From the cell containing the given text, extract its center point as [x, y] coordinate. 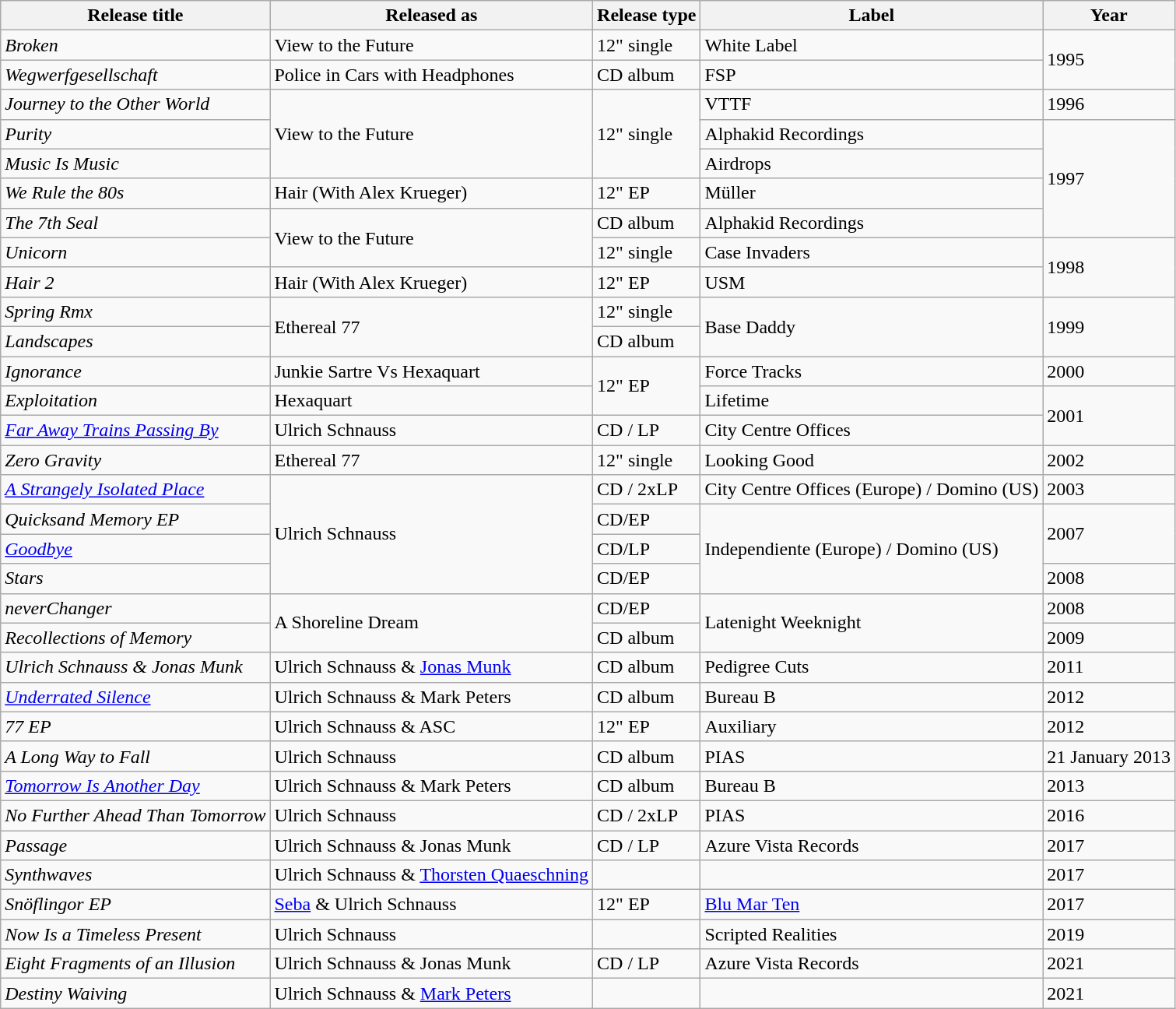
Exploitation [135, 401]
21 January 2013 [1109, 756]
2011 [1109, 667]
Underrated Silence [135, 697]
Ignorance [135, 371]
1995 [1109, 60]
Now Is a Timeless Present [135, 934]
Junkie Sartre Vs Hexaquart [431, 371]
Release type [647, 16]
Tomorrow Is Another Day [135, 786]
Airdrops [872, 163]
Hair 2 [135, 282]
Pedigree Cuts [872, 667]
Spring Rmx [135, 311]
Goodbye [135, 549]
Ulrich Schnauss & ASC [431, 726]
Stars [135, 578]
Base Daddy [872, 326]
Seba & Ulrich Schnauss [431, 905]
Synthwaves [135, 875]
Journey to the Other World [135, 104]
Label [872, 16]
Year [1109, 16]
1996 [1109, 104]
Lifetime [872, 401]
Landscapes [135, 341]
Recollections of Memory [135, 638]
Ulrich Schnauss & Thorsten Quaeschning [431, 875]
Hexaquart [431, 401]
Unicorn [135, 252]
Independiente (Europe) / Domino (US) [872, 549]
City Centre Offices (Europe) / Domino (US) [872, 490]
2009 [1109, 638]
Broken [135, 45]
No Further Ahead Than Tomorrow [135, 815]
neverChanger [135, 608]
FSP [872, 75]
1999 [1109, 326]
Snöflingor EP [135, 905]
VTTF [872, 104]
Auxiliary [872, 726]
USM [872, 282]
A Strangely Isolated Place [135, 490]
White Label [872, 45]
A Shoreline Dream [431, 623]
77 EP [135, 726]
2000 [1109, 371]
Quicksand Memory EP [135, 519]
The 7th Seal [135, 223]
2003 [1109, 490]
Force Tracks [872, 371]
Far Away Trains Passing By [135, 431]
2001 [1109, 416]
Looking Good [872, 460]
Police in Cars with Headphones [431, 75]
City Centre Offices [872, 431]
2019 [1109, 934]
2002 [1109, 460]
Passage [135, 845]
Blu Mar Ten [872, 905]
Wegwerfgesellschaft [135, 75]
Müller [872, 193]
Release title [135, 16]
Purity [135, 134]
2007 [1109, 534]
Eight Fragments of an Illusion [135, 964]
Released as [431, 16]
Case Invaders [872, 252]
1997 [1109, 178]
1998 [1109, 267]
We Rule the 80s [135, 193]
Zero Gravity [135, 460]
Latenight Weeknight [872, 623]
CD/LP [647, 549]
A Long Way to Fall [135, 756]
Music Is Music [135, 163]
Destiny Waiving [135, 993]
Scripted Realities [872, 934]
2013 [1109, 786]
2016 [1109, 815]
